Identify which cell holds the provided text, then report its (x, y) central coordinate. 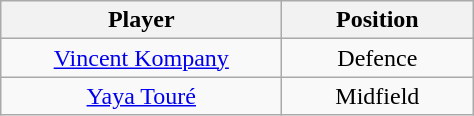
Yaya Touré (142, 96)
Midfield (378, 96)
Player (142, 20)
Position (378, 20)
Vincent Kompany (142, 58)
Defence (378, 58)
